Capture the cell that displays the provided text and extract its (X, Y) central coordinate. 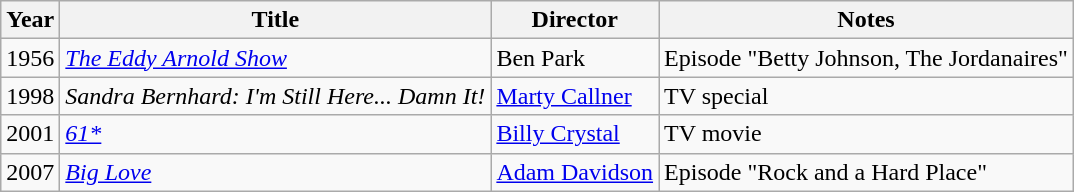
Episode "Rock and a Hard Place" (866, 172)
2007 (30, 172)
Ben Park (575, 58)
2001 (30, 134)
The Eddy Arnold Show (276, 58)
Sandra Bernhard: I'm Still Here... Damn It! (276, 96)
1956 (30, 58)
Marty Callner (575, 96)
TV special (866, 96)
TV movie (866, 134)
61* (276, 134)
Title (276, 20)
Billy Crystal (575, 134)
1998 (30, 96)
Year (30, 20)
Director (575, 20)
Episode "Betty Johnson, The Jordanaires" (866, 58)
Big Love (276, 172)
Adam Davidson (575, 172)
Notes (866, 20)
